Identify which cell holds the provided text, then report its [X, Y] central coordinate. 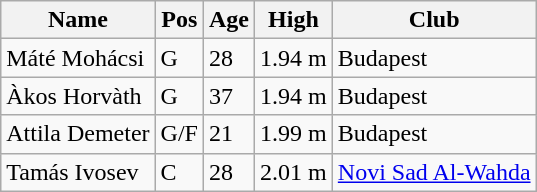
37 [230, 96]
C [179, 172]
Novi Sad Al-Wahda [434, 172]
Máté Mohácsi [78, 58]
Attila Demeter [78, 134]
Àkos Horvàth [78, 96]
Pos [179, 20]
Tamás Ivosev [78, 172]
Name [78, 20]
1.99 m [294, 134]
G/F [179, 134]
High [294, 20]
Age [230, 20]
21 [230, 134]
Club [434, 20]
2.01 m [294, 172]
